Return (X, Y) of the center of cell containing provided text 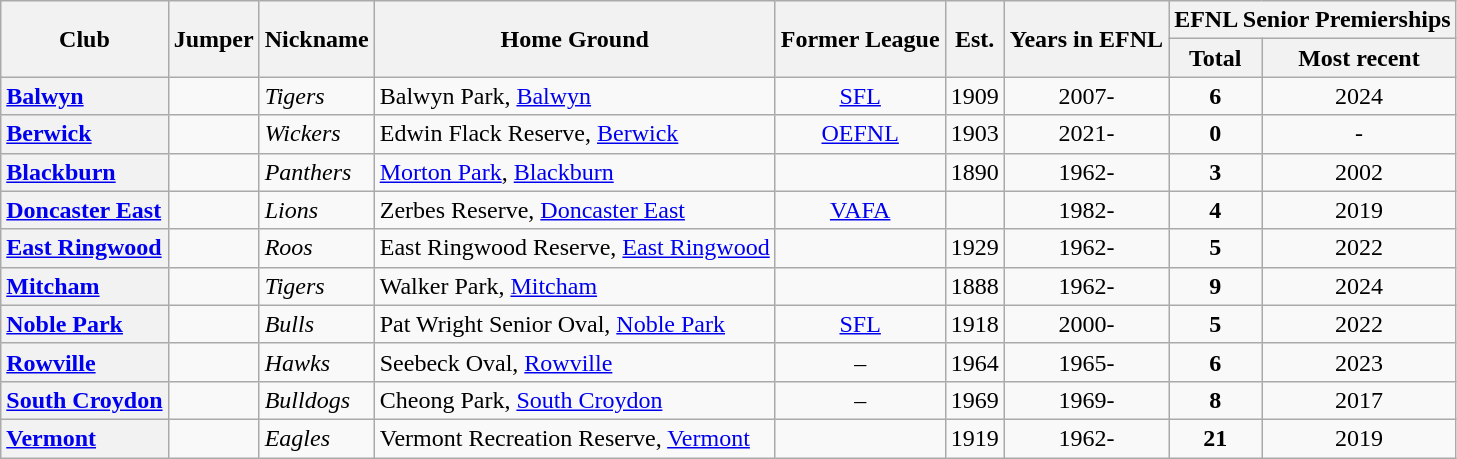
Mitcham (84, 286)
1965- (1086, 362)
Pat Wright Senior Oval, Noble Park (574, 324)
Morton Park, Blackburn (574, 172)
Noble Park (84, 324)
4 (1216, 210)
Est. (974, 39)
Zerbes Reserve, Doncaster East (574, 210)
Former League (860, 39)
8 (1216, 400)
Vermont (84, 438)
1929 (974, 248)
East Ringwood (84, 248)
1919 (974, 438)
Bulldogs (316, 400)
Wickers (316, 134)
1982- (1086, 210)
3 (1216, 172)
1888 (974, 286)
1918 (974, 324)
Vermont Recreation Reserve, Vermont (574, 438)
21 (1216, 438)
0 (1216, 134)
2000- (1086, 324)
1969- (1086, 400)
Panthers (316, 172)
Years in EFNL (1086, 39)
Club (84, 39)
VAFA (860, 210)
Blackburn (84, 172)
Berwick (84, 134)
2021- (1086, 134)
Edwin Flack Reserve, Berwick (574, 134)
1903 (974, 134)
1964 (974, 362)
Nickname (316, 39)
Eagles (316, 438)
Walker Park, Mitcham (574, 286)
2017 (1359, 400)
2023 (1359, 362)
South Croydon (84, 400)
1969 (974, 400)
Rowville (84, 362)
2007- (1086, 96)
1909 (974, 96)
Roos (316, 248)
Lions (316, 210)
Seebeck Oval, Rowville (574, 362)
EFNL Senior Premierships (1313, 20)
2002 (1359, 172)
East Ringwood Reserve, East Ringwood (574, 248)
Total (1216, 58)
Balwyn (84, 96)
Home Ground (574, 39)
Doncaster East (84, 210)
Hawks (316, 362)
Cheong Park, South Croydon (574, 400)
1890 (974, 172)
Balwyn Park, Balwyn (574, 96)
Bulls (316, 324)
9 (1216, 286)
- (1359, 134)
Jumper (214, 39)
OEFNL (860, 134)
Most recent (1359, 58)
